Search for the cell housing the specified text and yield its [X, Y] center coordinate. 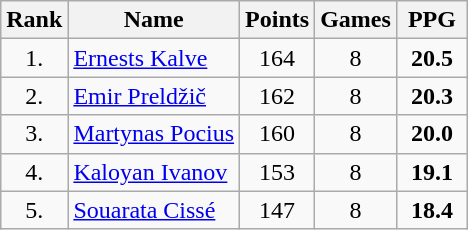
20.5 [432, 58]
Games [356, 20]
2. [34, 96]
Emir Preldžič [154, 96]
1. [34, 58]
20.0 [432, 134]
4. [34, 172]
Ernests Kalve [154, 58]
Martynas Pocius [154, 134]
19.1 [432, 172]
153 [278, 172]
3. [34, 134]
162 [278, 96]
Souarata Cissé [154, 210]
Points [278, 20]
5. [34, 210]
160 [278, 134]
20.3 [432, 96]
Rank [34, 20]
164 [278, 58]
18.4 [432, 210]
Name [154, 20]
Kaloyan Ivanov [154, 172]
PPG [432, 20]
147 [278, 210]
